Identify which cell holds the provided text, then report its [x, y] central coordinate. 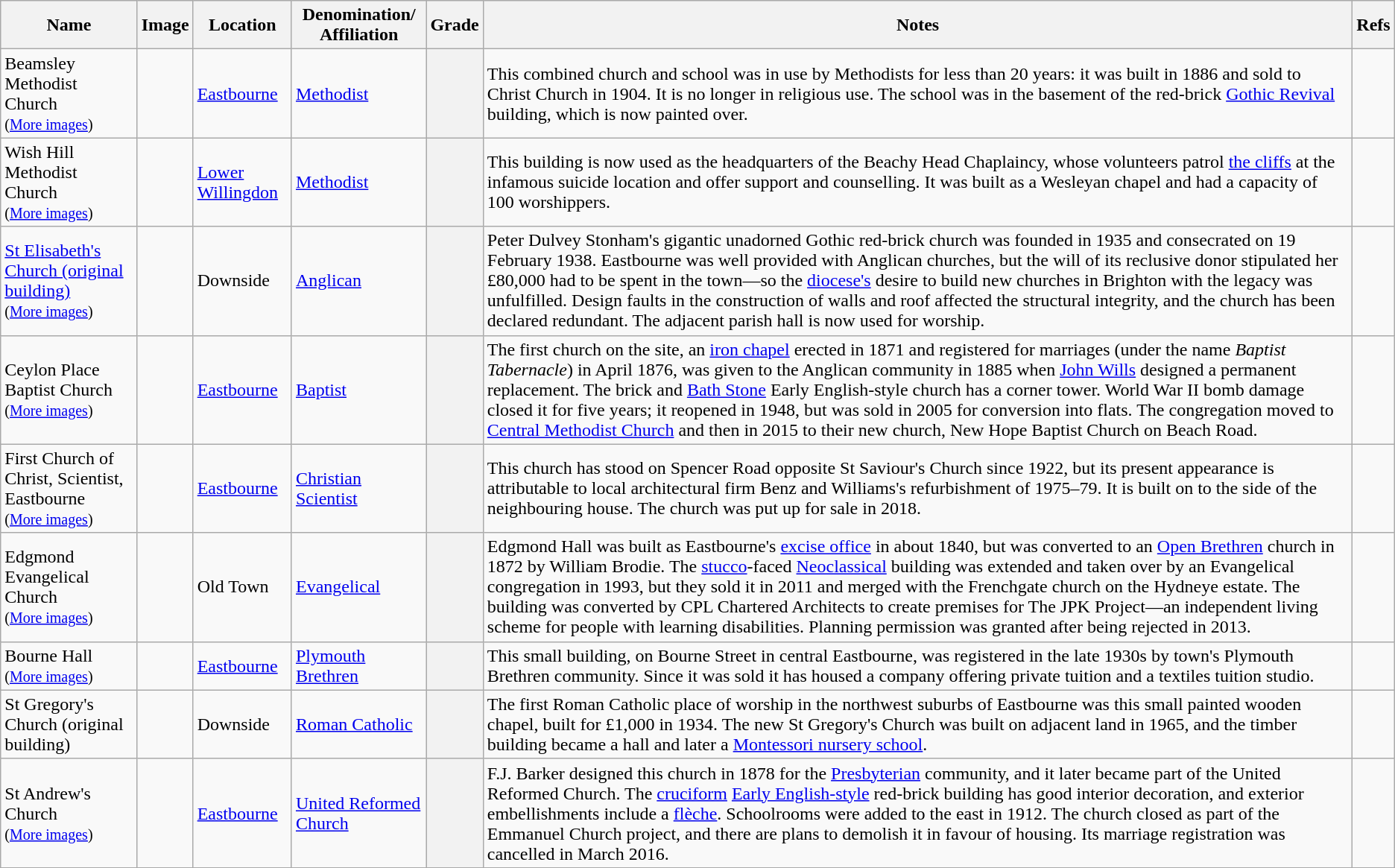
Baptist [358, 390]
Grade [455, 25]
Name [69, 25]
Christian Scientist [358, 489]
Location [242, 25]
Image [165, 25]
Bourne Hall(More images) [69, 666]
Ceylon Place Baptist Church(More images) [69, 390]
Refs [1373, 25]
Evangelical [358, 587]
Wish Hill Methodist Church(More images) [69, 182]
Plymouth Brethren [358, 666]
Beamsley Methodist Church(More images) [69, 94]
First Church of Christ, Scientist, Eastbourne(More images) [69, 489]
Roman Catholic [358, 724]
St Elisabeth's Church (original building)(More images) [69, 281]
Anglican [358, 281]
United Reformed Church [358, 813]
St Gregory's Church (original building) [69, 724]
St Andrew's Church(More images) [69, 813]
Notes [918, 25]
Edgmond Evangelical Church(More images) [69, 587]
Lower Willingdon [242, 182]
Denomination/Affiliation [358, 25]
Old Town [242, 587]
